Locate the cell with the specified text and output its (x, y) center coordinate. 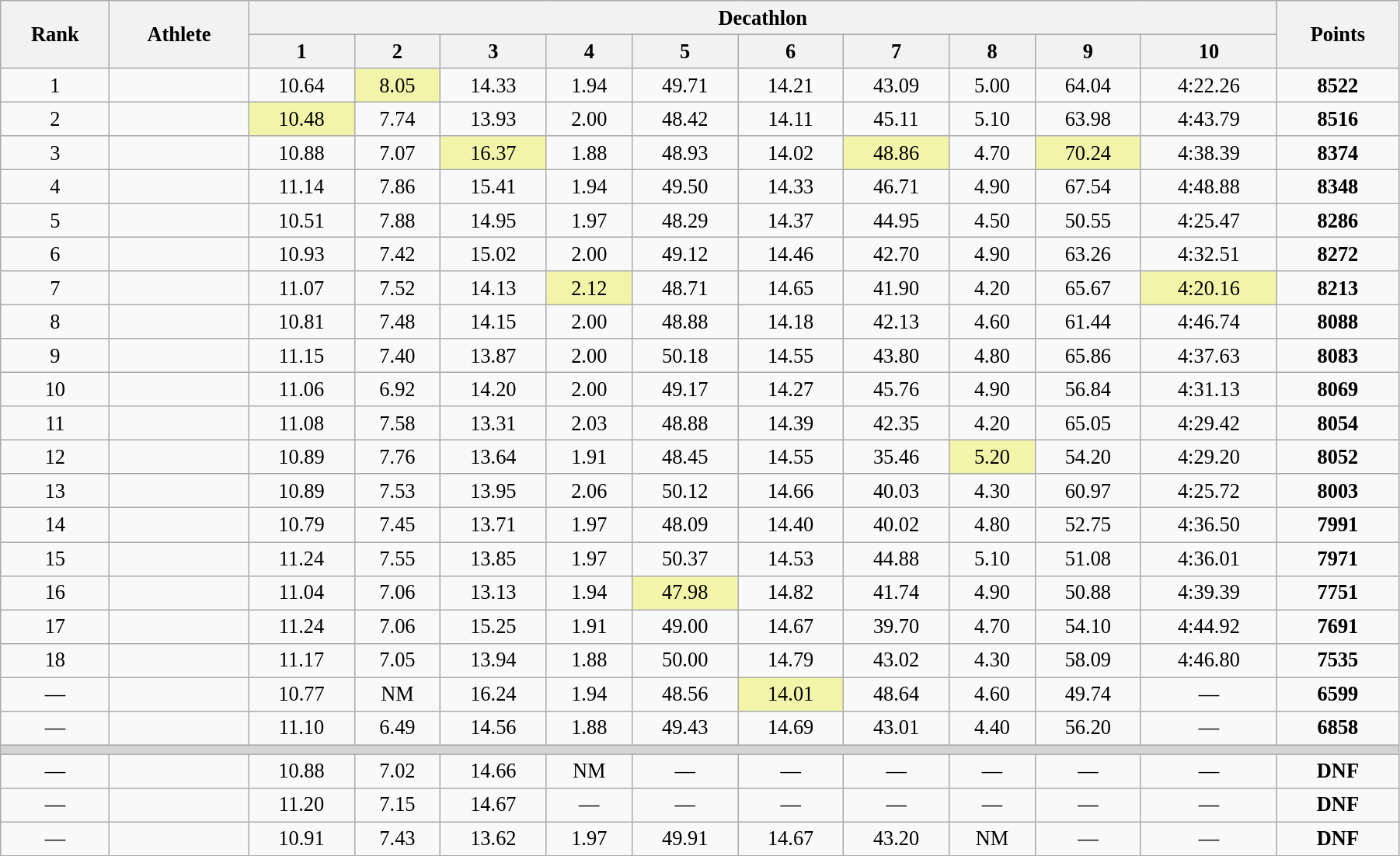
45.11 (897, 119)
8522 (1338, 85)
11.17 (301, 660)
13.13 (493, 593)
41.90 (897, 288)
11.20 (301, 805)
58.09 (1088, 660)
8348 (1338, 186)
49.43 (685, 728)
17 (55, 626)
11.06 (301, 389)
11.07 (301, 288)
16 (55, 593)
8272 (1338, 254)
14.27 (791, 389)
50.18 (685, 356)
43.02 (897, 660)
7.42 (398, 254)
48.64 (897, 694)
13.95 (493, 491)
7.07 (398, 153)
7.58 (398, 423)
14.15 (493, 322)
39.70 (897, 626)
10.51 (301, 221)
42.35 (897, 423)
7.55 (398, 558)
Points (1338, 34)
4:37.63 (1209, 356)
61.44 (1088, 322)
14.21 (791, 85)
10.64 (301, 85)
15.25 (493, 626)
14.18 (791, 322)
11.08 (301, 423)
11.14 (301, 186)
4:46.80 (1209, 660)
14.40 (791, 525)
48.86 (897, 153)
42.70 (897, 254)
43.01 (897, 728)
49.00 (685, 626)
15 (55, 558)
13.64 (493, 457)
14.65 (791, 288)
8088 (1338, 322)
48.56 (685, 694)
18 (55, 660)
7.02 (398, 771)
50.00 (685, 660)
10.77 (301, 694)
8069 (1338, 389)
7.74 (398, 119)
6858 (1338, 728)
43.20 (897, 839)
7.76 (398, 457)
7.05 (398, 660)
13.94 (493, 660)
7535 (1338, 660)
4:32.51 (1209, 254)
14.11 (791, 119)
4:22.26 (1209, 85)
7691 (1338, 626)
Rank (55, 34)
13.93 (493, 119)
14.13 (493, 288)
7.43 (398, 839)
56.84 (1088, 389)
13.31 (493, 423)
65.86 (1088, 356)
11.10 (301, 728)
4.50 (993, 221)
7.53 (398, 491)
7991 (1338, 525)
14 (55, 525)
14.82 (791, 593)
11.15 (301, 356)
51.08 (1088, 558)
65.67 (1088, 288)
63.26 (1088, 254)
10.48 (301, 119)
7.88 (398, 221)
40.03 (897, 491)
4:44.92 (1209, 626)
48.42 (685, 119)
13.87 (493, 356)
2.03 (589, 423)
43.80 (897, 356)
7.48 (398, 322)
10.93 (301, 254)
49.50 (685, 186)
8054 (1338, 423)
10.81 (301, 322)
4:46.74 (1209, 322)
67.54 (1088, 186)
4:39.39 (1209, 593)
4:36.01 (1209, 558)
16.37 (493, 153)
4:20.16 (1209, 288)
10.91 (301, 839)
7.52 (398, 288)
4.40 (993, 728)
11.04 (301, 593)
48.45 (685, 457)
48.71 (685, 288)
49.74 (1088, 694)
8003 (1338, 491)
13.71 (493, 525)
8052 (1338, 457)
70.24 (1088, 153)
15.02 (493, 254)
14.37 (791, 221)
48.09 (685, 525)
11 (55, 423)
41.74 (897, 593)
13.85 (493, 558)
8516 (1338, 119)
Decathlon (763, 17)
8213 (1338, 288)
48.29 (685, 221)
6599 (1338, 694)
64.04 (1088, 85)
6.49 (398, 728)
13.62 (493, 839)
14.39 (791, 423)
45.76 (897, 389)
5.00 (993, 85)
7.15 (398, 805)
54.10 (1088, 626)
14.56 (493, 728)
14.79 (791, 660)
60.97 (1088, 491)
44.95 (897, 221)
Athlete (179, 34)
14.46 (791, 254)
49.17 (685, 389)
40.02 (897, 525)
50.55 (1088, 221)
14.01 (791, 694)
4:48.88 (1209, 186)
50.12 (685, 491)
43.09 (897, 85)
6.92 (398, 389)
8374 (1338, 153)
35.46 (897, 457)
63.98 (1088, 119)
15.41 (493, 186)
4:31.13 (1209, 389)
7.40 (398, 356)
14.53 (791, 558)
50.88 (1088, 593)
8083 (1338, 356)
65.05 (1088, 423)
44.88 (897, 558)
49.12 (685, 254)
52.75 (1088, 525)
7971 (1338, 558)
16.24 (493, 694)
54.20 (1088, 457)
2.06 (589, 491)
4:43.79 (1209, 119)
4:36.50 (1209, 525)
2.12 (589, 288)
4:29.20 (1209, 457)
10.79 (301, 525)
56.20 (1088, 728)
8286 (1338, 221)
7.45 (398, 525)
49.71 (685, 85)
7.86 (398, 186)
48.93 (685, 153)
14.95 (493, 221)
12 (55, 457)
4:29.42 (1209, 423)
4:25.72 (1209, 491)
8.05 (398, 85)
14.20 (493, 389)
47.98 (685, 593)
14.02 (791, 153)
46.71 (897, 186)
49.91 (685, 839)
42.13 (897, 322)
13 (55, 491)
14.69 (791, 728)
4:38.39 (1209, 153)
7751 (1338, 593)
4:25.47 (1209, 221)
50.37 (685, 558)
5.20 (993, 457)
